Capture the cell that displays the provided text and extract its (x, y) central coordinate. 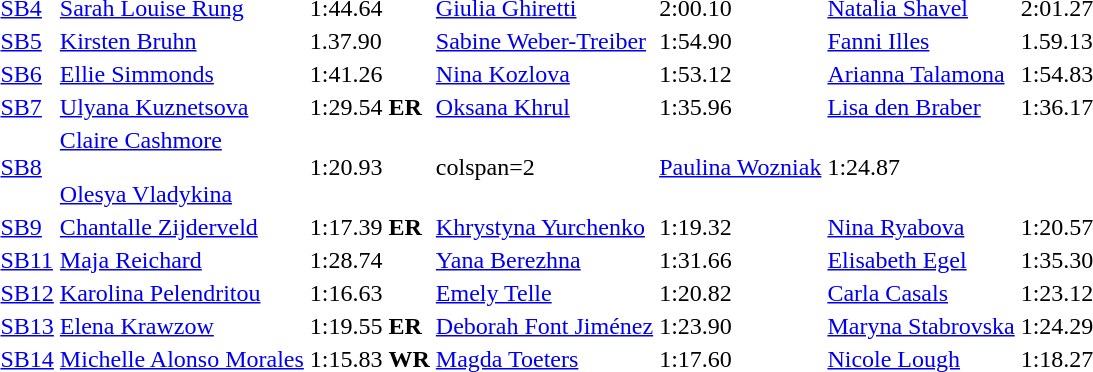
1:19.55 ER (370, 326)
Arianna Talamona (921, 74)
1:20.93 (370, 167)
1:41.26 (370, 74)
1:24.87 (921, 167)
1:54.90 (740, 41)
Nina Kozlova (544, 74)
1:29.54 ER (370, 107)
1.37.90 (370, 41)
Lisa den Braber (921, 107)
Karolina Pelendritou (182, 293)
1:23.90 (740, 326)
1:31.66 (740, 260)
Chantalle Zijderveld (182, 227)
Deborah Font Jiménez (544, 326)
Fanni Illes (921, 41)
Emely Telle (544, 293)
1:17.39 ER (370, 227)
Claire Cashmore Olesya Vladykina (182, 167)
Ulyana Kuznetsova (182, 107)
Maryna Stabrovska (921, 326)
1:35.96 (740, 107)
Maja Reichard (182, 260)
Ellie Simmonds (182, 74)
Khrystyna Yurchenko (544, 227)
Yana Berezhna (544, 260)
Nina Ryabova (921, 227)
1:20.82 (740, 293)
Elisabeth Egel (921, 260)
Elena Krawzow (182, 326)
Sabine Weber-Treiber (544, 41)
Paulina Wozniak (740, 167)
1:28.74 (370, 260)
Oksana Khrul (544, 107)
Kirsten Bruhn (182, 41)
colspan=2 (544, 167)
1:19.32 (740, 227)
1:53.12 (740, 74)
1:16.63 (370, 293)
Carla Casals (921, 293)
